Locate the cell with the specified text and output its (x, y) center coordinate. 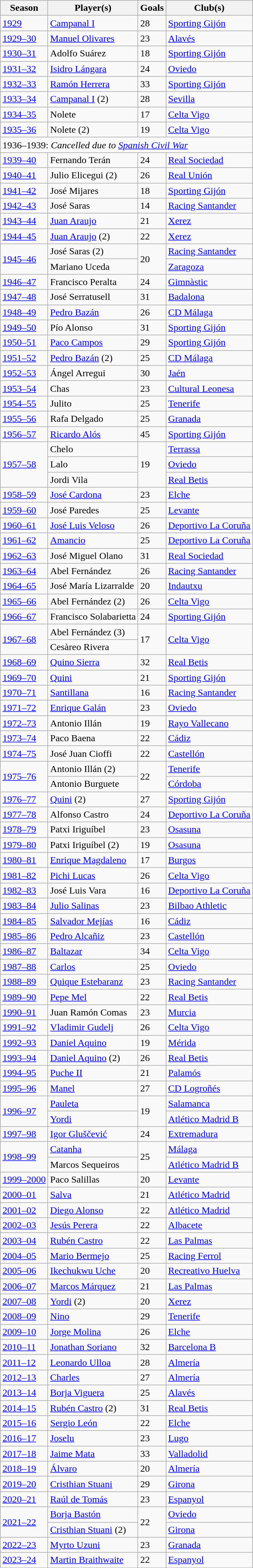
Lalo (93, 465)
Quini (93, 678)
Catanha (93, 1149)
34 (152, 952)
Enrique Magdaleno (93, 860)
Rayo Vallecano (209, 723)
Nolete (2) (93, 130)
45 (152, 434)
1986–87 (24, 952)
Leonardo Ulloa (93, 1362)
Rubén Castro (2) (93, 1408)
1932–33 (24, 84)
Paco Campos (93, 343)
1978–79 (24, 830)
1958–59 (24, 495)
Albacete (209, 1225)
1941–42 (24, 191)
Salamanca (209, 1103)
Abel Fernández (3) (93, 632)
1952–53 (24, 373)
1959–60 (24, 510)
2016–17 (24, 1438)
José Mijares (93, 191)
Manuel Olivares (93, 38)
1931–32 (24, 69)
2014–15 (24, 1408)
Quino Sierra (93, 662)
2013–14 (24, 1392)
Málaga (209, 1149)
1995–96 (24, 1088)
1999–2000 (24, 1180)
Marcos Sequeiros (93, 1165)
1982–83 (24, 890)
1949–50 (24, 327)
Pauleta (93, 1103)
Cultural Leonesa (209, 388)
CD Logroñés (209, 1088)
Patxi Iriguíbel (2) (93, 845)
Ramón Herrera (93, 84)
Jesús Perera (93, 1225)
Juan Araujo (93, 221)
Campanal I (93, 23)
Raúl de Tomás (93, 1499)
Juan Ramón Comas (93, 1012)
Cesàreo Rivera (93, 647)
Adolfo Suárez (93, 54)
Patxi Iriguíbel (93, 830)
1973–74 (24, 738)
Julio Salinas (93, 906)
Barcelona B (209, 1347)
1993–94 (24, 1058)
1962–63 (24, 556)
2010–11 (24, 1347)
1992–93 (24, 1043)
Carlos (93, 967)
Jaén (209, 373)
Sevilla (209, 99)
Ricardo Alós (93, 434)
Real Unión (209, 175)
Martin Braithwaite (93, 1560)
1988–89 (24, 982)
1991–92 (24, 1027)
1961–62 (24, 541)
Borja Viguera (93, 1392)
1948–49 (24, 312)
1971–72 (24, 708)
2000–01 (24, 1195)
1990–91 (24, 1012)
Gimnàstic (209, 282)
1998–99 (24, 1157)
Julito (93, 403)
2006–07 (24, 1286)
Club(s) (209, 8)
1947–48 (24, 297)
1951–52 (24, 358)
Antonio Burguete (93, 784)
Abel Fernández (2) (93, 601)
Mérida (209, 1043)
1956–57 (24, 434)
Pedro Alcañiz (93, 936)
Zaragoza (209, 267)
Enrique Galán (93, 708)
2007–08 (24, 1301)
Campanal I (2) (93, 99)
José Luis Vara (93, 890)
1996–97 (24, 1111)
Recreativo Huelva (209, 1271)
Ikechukwu Uche (93, 1271)
Quini (2) (93, 799)
Pedro Bazán (93, 312)
1955–56 (24, 419)
1939–40 (24, 160)
Charles (93, 1377)
1953–54 (24, 388)
Pichi Lucas (93, 875)
Marcos Márquez (93, 1286)
Pepe Mel (93, 997)
2012–13 (24, 1377)
1943–44 (24, 221)
Valladolid (209, 1454)
Salva (93, 1195)
1960–61 (24, 525)
Rubén Castro (93, 1241)
1968–69 (24, 662)
José Serratusell (93, 297)
1980–81 (24, 860)
2022–23 (24, 1545)
Daniel Aquino (93, 1043)
1935–36 (24, 130)
José Miguel Olano (93, 556)
Vladimir Gudelj (93, 1027)
2015–16 (24, 1423)
Palamós (209, 1073)
2017–18 (24, 1454)
Indautxu (209, 586)
Francisco Peralta (93, 282)
1945–46 (24, 259)
1969–70 (24, 678)
2005–06 (24, 1271)
1940–41 (24, 175)
1974–75 (24, 754)
1981–82 (24, 875)
Pío Alonso (93, 327)
Racing Ferrol (209, 1256)
José Luis Veloso (93, 525)
Baltazar (93, 952)
2001–02 (24, 1210)
2009–10 (24, 1332)
1944–45 (24, 236)
2002–03 (24, 1225)
José María Lizarralde (93, 586)
Player(s) (93, 8)
Antonio Illán (93, 723)
Abel Fernández (93, 571)
Paco Salillas (93, 1180)
2019–20 (24, 1484)
1929 (24, 23)
1975–76 (24, 776)
1933–34 (24, 99)
Jordi Vila (93, 480)
Joselu (93, 1438)
Daniel Aquino (2) (93, 1058)
Nolete (93, 114)
1972–73 (24, 723)
Igor Gluščević (93, 1134)
1987–88 (24, 967)
1967–68 (24, 639)
2018–19 (24, 1469)
Ángel Arregui (93, 373)
1963–64 (24, 571)
1985–86 (24, 936)
Isidro Lángara (93, 69)
30 (152, 373)
1965–66 (24, 601)
Yordi (2) (93, 1301)
Julio Elicegui (2) (93, 175)
Murcia (209, 1012)
1966–67 (24, 616)
1934–35 (24, 114)
Quique Estebaranz (93, 982)
Álvaro (93, 1469)
1946–47 (24, 282)
1954–55 (24, 403)
Alfonso Castro (93, 814)
1997–98 (24, 1134)
1983–84 (24, 906)
Amancio (93, 541)
1979–80 (24, 845)
1984–85 (24, 921)
1957–58 (24, 465)
Bilbao Athletic (209, 906)
2008–09 (24, 1317)
Season (24, 8)
2011–12 (24, 1362)
Borja Bastón (93, 1514)
Mariano Uceda (93, 267)
2020–21 (24, 1499)
Sergio León (93, 1423)
Puche II (93, 1073)
Chas (93, 388)
José Paredes (93, 510)
Chelo (93, 449)
2003–04 (24, 1241)
Jorge Molina (93, 1332)
Extremadura (209, 1134)
1936–1939: Cancelled due to Spanish Civil War (127, 145)
José Cardona (93, 495)
2004–05 (24, 1256)
José Juan Cioffi (93, 754)
1942–43 (24, 206)
2021–22 (24, 1522)
Córdoba (209, 784)
Jaime Mata (93, 1454)
Badalona (209, 297)
Yordi (93, 1119)
14 (152, 206)
Diego Alonso (93, 1210)
Pedro Bazán (2) (93, 358)
Antonio Illán (2) (93, 769)
Juan Araujo (2) (93, 236)
Mario Bermejo (93, 1256)
Lugo (209, 1438)
José Saras (93, 206)
Rafa Delgado (93, 419)
Terrassa (209, 449)
Fernando Terán (93, 160)
1964–65 (24, 586)
Nino (93, 1317)
1929–30 (24, 38)
Goals (152, 8)
1950–51 (24, 343)
Manel (93, 1088)
Santillana (93, 693)
Paco Baena (93, 738)
1977–78 (24, 814)
Cristhian Stuani (2) (93, 1530)
Myrto Uzuni (93, 1545)
Burgos (209, 860)
1970–71 (24, 693)
Cristhian Stuani (93, 1484)
1976–77 (24, 799)
1994–95 (24, 1073)
2023–24 (24, 1560)
1930–31 (24, 54)
Francisco Solabarietta (93, 616)
Jonathan Soriano (93, 1347)
1989–90 (24, 997)
Salvador Mejías (93, 921)
José Saras (2) (93, 251)
